Return the [X, Y] coordinate for the center point of the cell that contains the specified text.  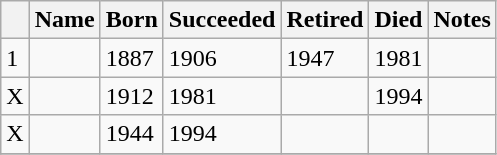
1912 [132, 96]
Died [398, 20]
1944 [132, 134]
Retired [325, 20]
1947 [325, 58]
Born [132, 20]
1906 [222, 58]
1 [15, 58]
Succeeded [222, 20]
Notes [462, 20]
Name [64, 20]
1887 [132, 58]
